Detect which cell encompasses the target text, then output its (X, Y) center coordinate. 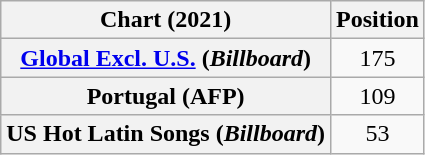
Chart (2021) (166, 20)
US Hot Latin Songs (Billboard) (166, 134)
109 (378, 96)
175 (378, 58)
53 (378, 134)
Global Excl. U.S. (Billboard) (166, 58)
Portugal (AFP) (166, 96)
Position (378, 20)
